Detect which cell encompasses the target text, then output its [x, y] center coordinate. 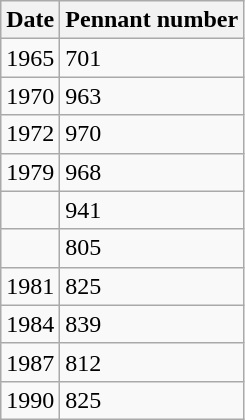
812 [152, 362]
1981 [30, 286]
970 [152, 134]
805 [152, 248]
1972 [30, 134]
1984 [30, 324]
968 [152, 172]
1965 [30, 58]
1990 [30, 400]
701 [152, 58]
Pennant number [152, 20]
839 [152, 324]
963 [152, 96]
1979 [30, 172]
Date [30, 20]
941 [152, 210]
1987 [30, 362]
1970 [30, 96]
